Extract the (x, y) coordinate from the center of the cell holding the provided text.  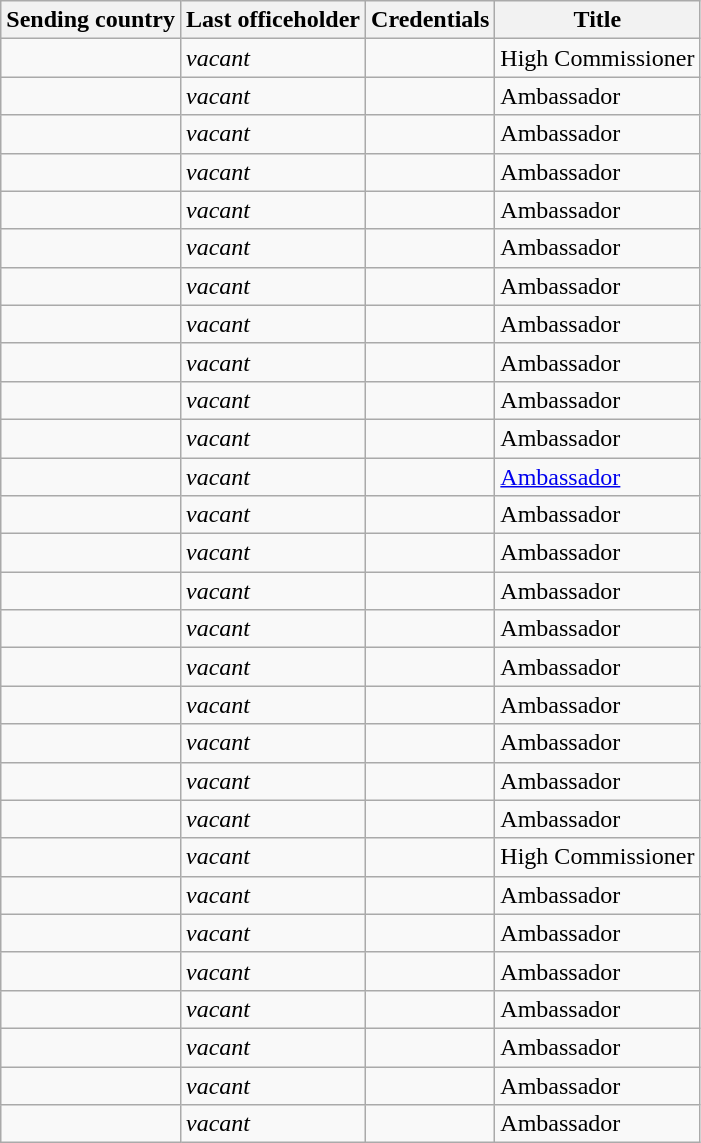
Sending country (91, 20)
Credentials (430, 20)
Last officeholder (274, 20)
Title (598, 20)
